Detect which cell encompasses the target text, then output its [X, Y] center coordinate. 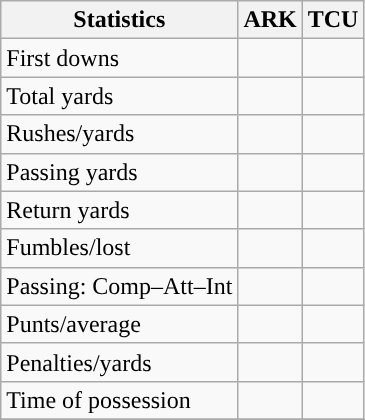
TCU [333, 20]
Punts/average [120, 324]
Fumbles/lost [120, 248]
First downs [120, 58]
Statistics [120, 20]
Time of possession [120, 400]
Return yards [120, 210]
ARK [270, 20]
Passing yards [120, 172]
Total yards [120, 96]
Passing: Comp–Att–Int [120, 286]
Rushes/yards [120, 134]
Penalties/yards [120, 362]
